Return the (x, y) coordinate for the center point of the cell that contains the specified text.  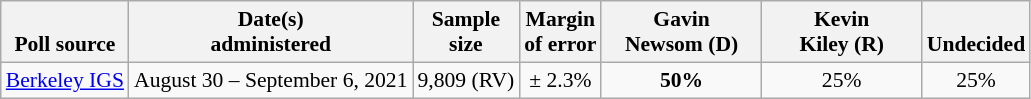
Berkeley IGS (65, 80)
KevinKiley (R) (842, 32)
GavinNewsom (D) (681, 32)
Poll source (65, 32)
9,809 (RV) (466, 80)
Date(s)administered (271, 32)
Undecided (976, 32)
Marginof error (560, 32)
August 30 – September 6, 2021 (271, 80)
50% (681, 80)
Samplesize (466, 32)
± 2.3% (560, 80)
